Pinpoint the cell where the given text exists, returning its [X, Y] midpoint coordinate. 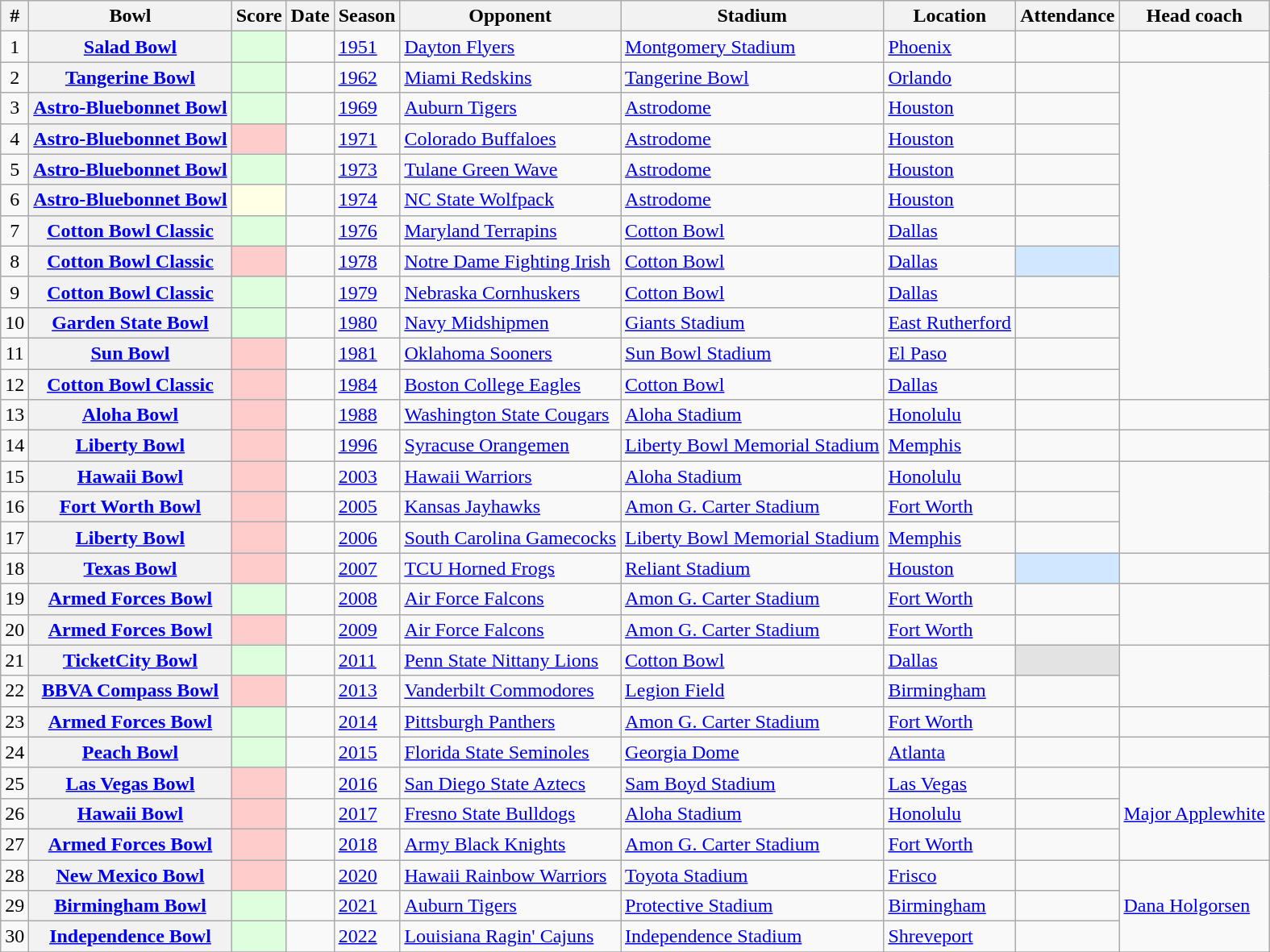
24 [15, 752]
2007 [367, 568]
2006 [367, 538]
Kansas Jayhawks [510, 507]
Fresno State Bulldogs [510, 813]
Nebraska Cornhuskers [510, 292]
2008 [367, 599]
TicketCity Bowl [131, 660]
23 [15, 721]
2 [15, 77]
1981 [367, 353]
17 [15, 538]
9 [15, 292]
25 [15, 783]
1974 [367, 200]
1 [15, 47]
Opponent [510, 16]
6 [15, 200]
26 [15, 813]
14 [15, 446]
Oklahoma Sooners [510, 353]
Hawaii Rainbow Warriors [510, 875]
29 [15, 906]
1979 [367, 292]
21 [15, 660]
4 [15, 139]
Aloha Bowl [131, 415]
5 [15, 169]
New Mexico Bowl [131, 875]
8 [15, 261]
Legion Field [752, 691]
San Diego State Aztecs [510, 783]
1951 [367, 47]
18 [15, 568]
Georgia Dome [752, 752]
2017 [367, 813]
1973 [367, 169]
Dana Holgorsen [1194, 905]
Stadium [752, 16]
Season [367, 16]
Las Vegas [950, 783]
1978 [367, 261]
3 [15, 108]
Maryland Terrapins [510, 231]
South Carolina Gamecocks [510, 538]
Hawaii Warriors [510, 476]
2009 [367, 630]
Las Vegas Bowl [131, 783]
Sun Bowl Stadium [752, 353]
27 [15, 844]
2013 [367, 691]
Attendance [1068, 16]
2015 [367, 752]
Protective Stadium [752, 906]
Independence Stadium [752, 937]
2022 [367, 937]
19 [15, 599]
Location [950, 16]
Penn State Nittany Lions [510, 660]
Shreveport [950, 937]
Syracuse Orangemen [510, 446]
1971 [367, 139]
Washington State Cougars [510, 415]
2005 [367, 507]
Major Applewhite [1194, 813]
28 [15, 875]
Orlando [950, 77]
2003 [367, 476]
2021 [367, 906]
2020 [367, 875]
7 [15, 231]
20 [15, 630]
Tulane Green Wave [510, 169]
Florida State Seminoles [510, 752]
Colorado Buffaloes [510, 139]
El Paso [950, 353]
Miami Redskins [510, 77]
Giants Stadium [752, 322]
2014 [367, 721]
1988 [367, 415]
# [15, 16]
Peach Bowl [131, 752]
16 [15, 507]
BBVA Compass Bowl [131, 691]
1980 [367, 322]
Score [259, 16]
1962 [367, 77]
2018 [367, 844]
NC State Wolfpack [510, 200]
Pittsburgh Panthers [510, 721]
Montgomery Stadium [752, 47]
30 [15, 937]
Notre Dame Fighting Irish [510, 261]
Texas Bowl [131, 568]
Army Black Knights [510, 844]
East Rutherford [950, 322]
Sun Bowl [131, 353]
Bowl [131, 16]
Navy Midshipmen [510, 322]
12 [15, 385]
15 [15, 476]
Salad Bowl [131, 47]
10 [15, 322]
11 [15, 353]
22 [15, 691]
Reliant Stadium [752, 568]
Sam Boyd Stadium [752, 783]
Louisiana Ragin' Cajuns [510, 937]
Birmingham Bowl [131, 906]
Boston College Eagles [510, 385]
2011 [367, 660]
Toyota Stadium [752, 875]
13 [15, 415]
Date [310, 16]
Independence Bowl [131, 937]
1969 [367, 108]
Fort Worth Bowl [131, 507]
1996 [367, 446]
2016 [367, 783]
Head coach [1194, 16]
1976 [367, 231]
TCU Horned Frogs [510, 568]
Atlanta [950, 752]
Frisco [950, 875]
Dayton Flyers [510, 47]
Vanderbilt Commodores [510, 691]
1984 [367, 385]
Phoenix [950, 47]
Garden State Bowl [131, 322]
